Detect which cell encompasses the target text, then output its [X, Y] center coordinate. 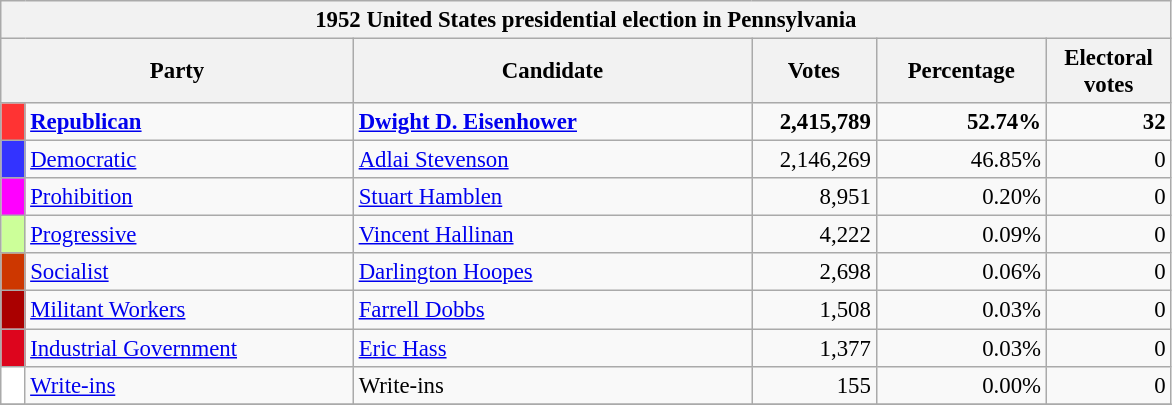
8,951 [814, 197]
2,415,789 [814, 122]
Farrell Dobbs [552, 310]
Prohibition [189, 197]
0.06% [961, 273]
1,377 [814, 348]
2,698 [814, 273]
Percentage [961, 72]
Electoral votes [1108, 72]
Socialist [189, 273]
Vincent Hallinan [552, 235]
Party [178, 72]
155 [814, 385]
52.74% [961, 122]
Darlington Hoopes [552, 273]
Votes [814, 72]
0.09% [961, 235]
0.00% [961, 385]
Dwight D. Eisenhower [552, 122]
Militant Workers [189, 310]
Candidate [552, 72]
Progressive [189, 235]
0.20% [961, 197]
1,508 [814, 310]
Adlai Stevenson [552, 160]
1952 United States presidential election in Pennsylvania [586, 20]
Stuart Hamblen [552, 197]
32 [1108, 122]
Eric Hass [552, 348]
4,222 [814, 235]
46.85% [961, 160]
Republican [189, 122]
Democratic [189, 160]
2,146,269 [814, 160]
Industrial Government [189, 348]
